Search for the cell housing the specified text and yield its [x, y] center coordinate. 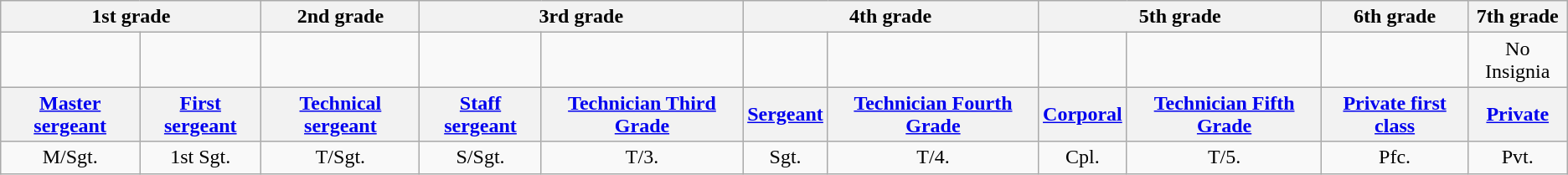
Pvt. [1518, 157]
Sgt. [786, 157]
S/Sgt. [481, 157]
Private first class [1395, 114]
Technician Third Grade [642, 114]
5th grade [1180, 17]
Private [1518, 114]
2nd grade [340, 17]
M/Sgt. [70, 157]
6th grade [1395, 17]
7th grade [1518, 17]
1st grade [131, 17]
Cpl. [1083, 157]
Technician Fourth Grade [933, 114]
4th grade [891, 17]
Master sergeant [70, 114]
First sergeant [201, 114]
Sergeant [786, 114]
T/3. [642, 157]
No Insignia [1518, 60]
Pfc. [1395, 157]
Corporal [1083, 114]
1st Sgt. [201, 157]
Technician Fifth Grade [1225, 114]
T/5. [1225, 157]
3rd grade [581, 17]
Technical sergeant [340, 114]
Staff sergeant [481, 114]
T/Sgt. [340, 157]
T/4. [933, 157]
